Capture the cell that displays the provided text and extract its (X, Y) central coordinate. 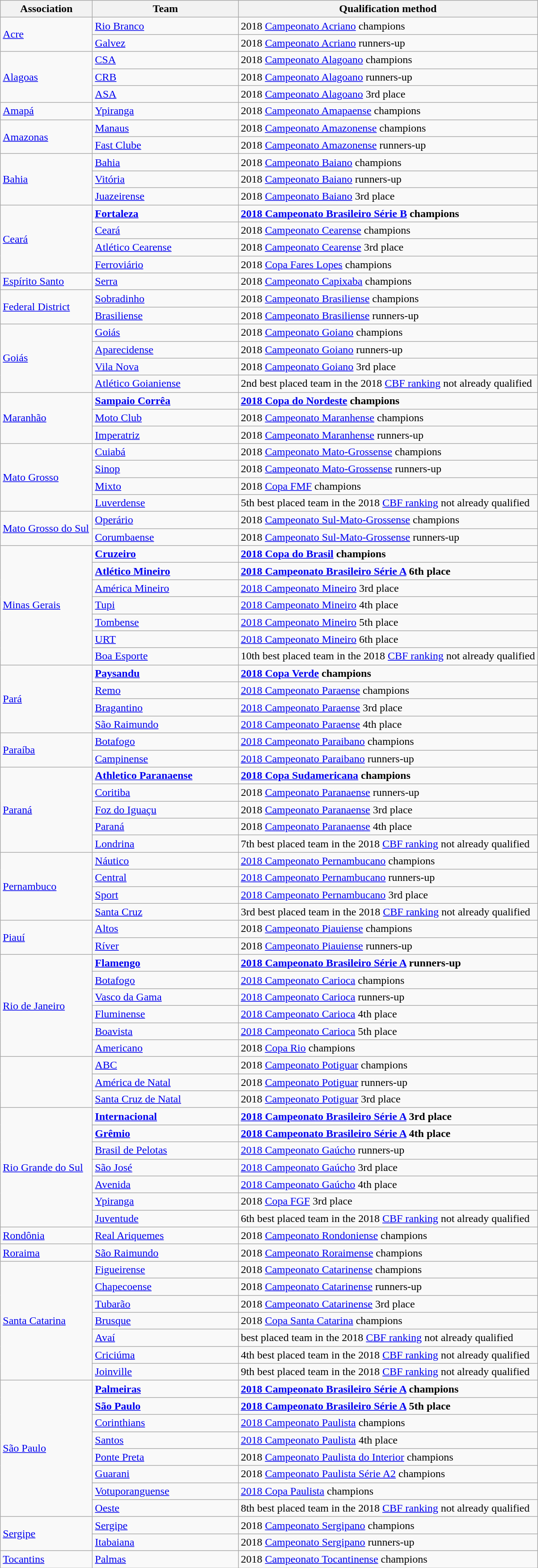
2018 Campeonato Catarinense 3rd place (388, 1304)
Avenida (165, 1184)
2018 Campeonato Catarinense champions (388, 1269)
2018 Campeonato Potiguar 3rd place (388, 1099)
2018 Campeonato Paraense 3rd place (388, 707)
Avaí (165, 1338)
Vila Nova (165, 367)
Sport (165, 895)
Rondônia (47, 1235)
2018 Copa FMF champions (388, 486)
2018 Campeonato Alagoano champions (388, 60)
Vasco da Gama (165, 997)
9th best placed team in the 2018 CBF ranking not already qualified (388, 1372)
Americano (165, 1048)
2018 Copa Paulista champions (388, 1491)
3rd best placed team in the 2018 CBF ranking not already qualified (388, 912)
Brasiliense (165, 316)
8th best placed team in the 2018 CBF ranking not already qualified (388, 1508)
2018 Copa FGF 3rd place (388, 1201)
Paysandu (165, 673)
Minas Gerais (47, 605)
2018 Campeonato Amapaense champions (388, 111)
best placed team in the 2018 CBF ranking not already qualified (388, 1338)
Acre (47, 34)
2018 Campeonato Mato-Grossense runners-up (388, 469)
Espírito Santo (47, 282)
Pará (47, 699)
Rio de Janeiro (47, 1005)
Palmas (165, 1559)
Rio Grande do Sul (47, 1167)
Qualification method (388, 9)
2018 Copa Verde champions (388, 673)
2018 Campeonato Cearense champions (388, 231)
Tubarão (165, 1304)
2018 Campeonato Mineiro 6th place (388, 639)
2018 Copa do Brasil champions (388, 554)
Campinense (165, 759)
CSA (165, 60)
2018 Campeonato Paranaense 4th place (388, 827)
2018 Campeonato Paranaense 3rd place (388, 810)
2018 Campeonato Mineiro 5th place (388, 622)
10th best placed team in the 2018 CBF ranking not already qualified (388, 656)
2018 Campeonato Maranhense runners-up (388, 435)
Luverdense (165, 503)
2018 Campeonato Paulista champions (388, 1423)
ASA (165, 94)
América de Natal (165, 1082)
Itabaiana (165, 1542)
2018 Campeonato Paraibano champions (388, 741)
2018 Campeonato Brasileiro Série A 4th place (388, 1133)
Bragantino (165, 707)
Santa Cruz de Natal (165, 1099)
Juazeirense (165, 196)
Santa Catarina (47, 1320)
2nd best placed team in the 2018 CBF ranking not already qualified (388, 384)
2018 Campeonato Piauiense champions (388, 929)
2018 Campeonato Baiano 3rd place (388, 196)
2018 Campeonato Mato-Grossense champions (388, 452)
Oeste (165, 1508)
Altos (165, 929)
4th best placed team in the 2018 CBF ranking not already qualified (388, 1355)
ABC (165, 1065)
2018 Campeonato Baiano champions (388, 162)
CRB (165, 77)
5th best placed team in the 2018 CBF ranking not already qualified (388, 503)
São José (165, 1167)
Chapecoense (165, 1286)
Manaus (165, 128)
Flamengo (165, 963)
Juventude (165, 1218)
2018 Campeonato Sergipano runners-up (388, 1542)
Athletico Paranaense (165, 776)
2018 Campeonato Potiguar runners-up (388, 1082)
2018 Campeonato Gaúcho 4th place (388, 1184)
Cruzeiro (165, 554)
2018 Campeonato Tocantinense champions (388, 1559)
Operário (165, 520)
2018 Campeonato Paraense champions (388, 690)
2018 Campeonato Brasileiro Série B champions (388, 214)
2018 Campeonato Pernambucano 3rd place (388, 895)
2018 Campeonato Mineiro 3rd place (388, 588)
Central (165, 878)
Figueirense (165, 1269)
2018 Campeonato Brasileiro Série A 3rd place (388, 1116)
Náutico (165, 861)
2018 Campeonato Baiano runners-up (388, 179)
2018 Campeonato Goiano 3rd place (388, 367)
2018 Campeonato Brasileiro Série A champions (388, 1389)
Fortaleza (165, 214)
6th best placed team in the 2018 CBF ranking not already qualified (388, 1218)
2018 Campeonato Carioca champions (388, 980)
Fluminense (165, 1014)
2018 Campeonato Carioca runners-up (388, 997)
2018 Campeonato Catarinense runners-up (388, 1286)
Association (47, 9)
2018 Campeonato Mineiro 4th place (388, 605)
2018 Campeonato Pernambucano champions (388, 861)
2018 Copa Santa Catarina champions (388, 1321)
Foz do Iguaçu (165, 810)
2018 Campeonato Carioca 5th place (388, 1031)
2018 Campeonato Brasiliense champions (388, 299)
2018 Campeonato Goiano runners-up (388, 350)
Real Ariquemes (165, 1235)
Corumbaense (165, 537)
Londrina (165, 844)
2018 Campeonato Amazonense runners-up (388, 145)
Tocantins (47, 1559)
Criciúma (165, 1355)
Coritiba (165, 793)
Santa Cruz (165, 912)
2018 Campeonato Brasiliense runners-up (388, 316)
Moto Club (165, 418)
2018 Campeonato Potiguar champions (388, 1065)
Fast Clube (165, 145)
2018 Campeonato Acriano runners-up (388, 43)
Rio Branco (165, 26)
Remo (165, 690)
Boa Esporte (165, 656)
Palmeiras (165, 1389)
7th best placed team in the 2018 CBF ranking not already qualified (388, 844)
América Mineiro (165, 588)
Sobradinho (165, 299)
2018 Campeonato Paulista Série A2 champions (388, 1474)
Atlético Cearense (165, 248)
Piauí (47, 937)
Vitória (165, 179)
URT (165, 639)
2018 Campeonato Sergipano champions (388, 1525)
2018 Campeonato Sul-Mato-Grossense runners-up (388, 537)
2018 Campeonato Brasileiro Série A 5th place (388, 1406)
2018 Campeonato Paulista 4th place (388, 1440)
2018 Campeonato Brasileiro Série A 6th place (388, 571)
Maranhão (47, 418)
2018 Campeonato Cearense 3rd place (388, 248)
Amazonas (47, 137)
2018 Campeonato Alagoano 3rd place (388, 94)
Cuiabá (165, 452)
Mixto (165, 486)
2018 Campeonato Alagoano runners-up (388, 77)
Votuporanguense (165, 1491)
2018 Campeonato Pernambucano runners-up (388, 878)
2018 Copa Fares Lopes champions (388, 265)
Grêmio (165, 1133)
2018 Campeonato Paulista do Interior champions (388, 1457)
Aparecidense (165, 350)
2018 Campeonato Acriano champions (388, 26)
Ríver (165, 946)
Ferroviário (165, 265)
2018 Campeonato Paranaense runners-up (388, 793)
Federal District (47, 307)
2018 Campeonato Gaúcho 3rd place (388, 1167)
Roraima (47, 1252)
Sinop (165, 469)
Mato Grosso do Sul (47, 529)
Serra (165, 282)
Galvez (165, 43)
Atlético Goianiense (165, 384)
Tombense (165, 622)
Brasil de Pelotas (165, 1150)
2018 Copa Rio champions (388, 1048)
2018 Campeonato Paraibano runners-up (388, 759)
2018 Campeonato Goiano champions (388, 333)
Tupi (165, 605)
2018 Copa do Nordeste champions (388, 401)
Paraíba (47, 750)
Corinthians (165, 1423)
2018 Campeonato Gaúcho runners-up (388, 1150)
2018 Campeonato Carioca 4th place (388, 1014)
Mato Grosso (47, 477)
2018 Copa Sudamericana champions (388, 776)
Brusque (165, 1321)
Internacional (165, 1116)
Imperatriz (165, 435)
Amapá (47, 111)
2018 Campeonato Amazonense champions (388, 128)
Guarani (165, 1474)
Ponte Preta (165, 1457)
2018 Campeonato Sul-Mato-Grossense champions (388, 520)
2018 Campeonato Brasileiro Série A runners-up (388, 963)
2018 Campeonato Capixaba champions (388, 282)
2018 Campeonato Rondoniense champions (388, 1235)
2018 Campeonato Roraimense champions (388, 1252)
Atlético Mineiro (165, 571)
Santos (165, 1440)
Joinville (165, 1372)
Team (165, 9)
Boavista (165, 1031)
2018 Campeonato Maranhense champions (388, 418)
2018 Campeonato Piauiense runners-up (388, 946)
2018 Campeonato Paraense 4th place (388, 724)
Pernambuco (47, 886)
Sampaio Corrêa (165, 401)
Alagoas (47, 77)
